Output the [x, y] coordinate of the center of the cell containing the given text.  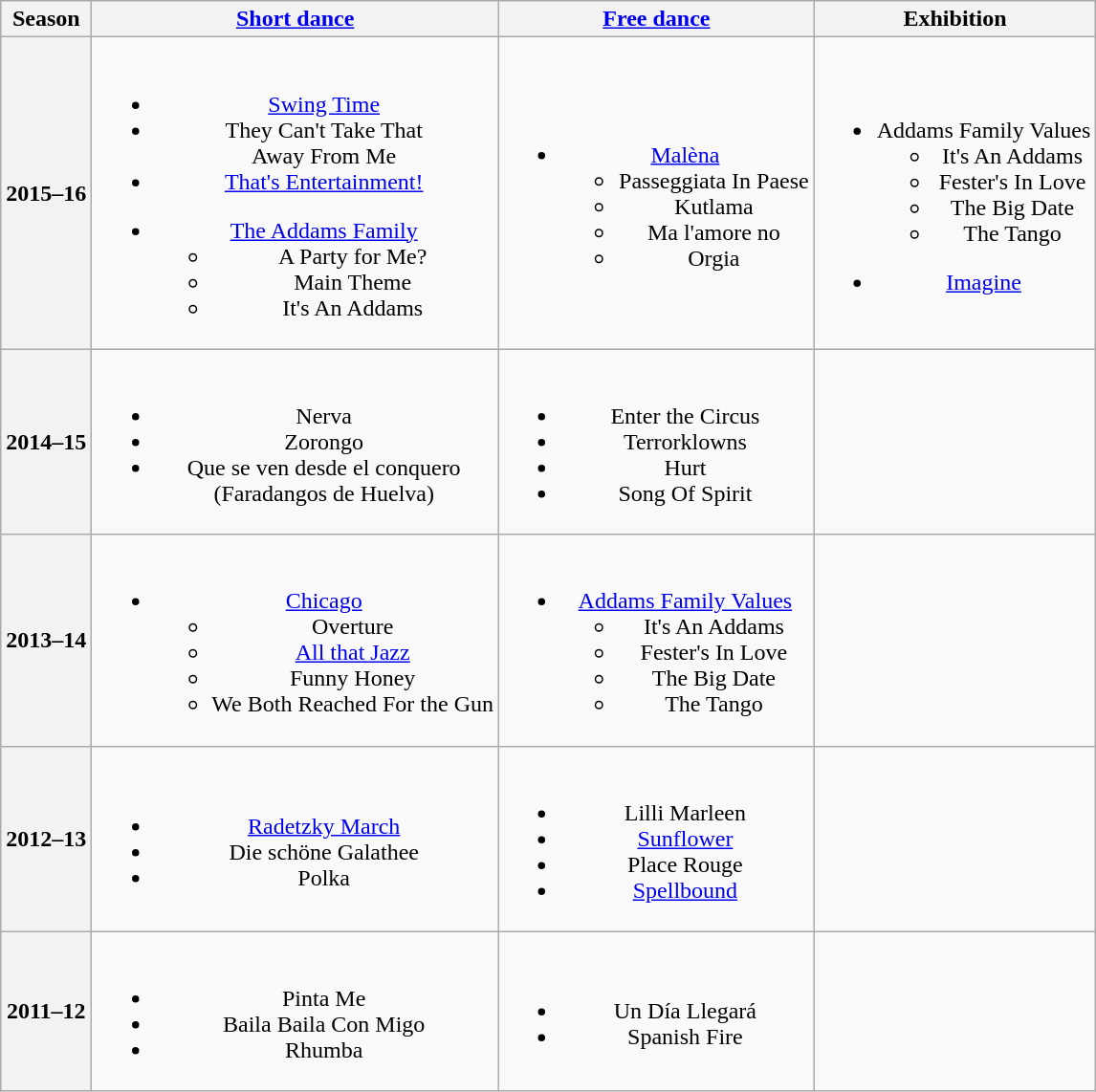
2013–14 [46, 641]
Lilli Marleen Sunflower Place Rouge Spellbound [657, 839]
MalènaPasseggiata In Paese Kutlama Ma l'amore no Orgia [657, 193]
Short dance [296, 19]
Un Día Llegará Spanish Fire [657, 1012]
Season [46, 19]
Enter the Circus Terrorklowns Hurt Song Of Spirit [657, 442]
2015–16 [46, 193]
Nerva Zorongo Que se ven desde el conquero (Faradangos de Huelva) [296, 442]
Addams Family Values It's An AddamsFester's In LoveThe Big DateThe Tango [657, 641]
Chicago Overture All that Jazz Funny Honey We Both Reached For the Gun [296, 641]
Addams Family Values It's An AddamsFester's In LoveThe Big DateThe TangoImagine [954, 193]
Swing Time They Can't Take That Away From Me That's Entertainment! The Addams Family A Party for Me? Main Theme It's An Addams [296, 193]
2014–15 [46, 442]
2011–12 [46, 1012]
Radetzky March Die schöne Galathee Polka [296, 839]
Free dance [657, 19]
Pinta Me Baila Baila Con Migo Rhumba [296, 1012]
Exhibition [954, 19]
2012–13 [46, 839]
